Output the (x, y) coordinate of the center of the cell containing the given text.  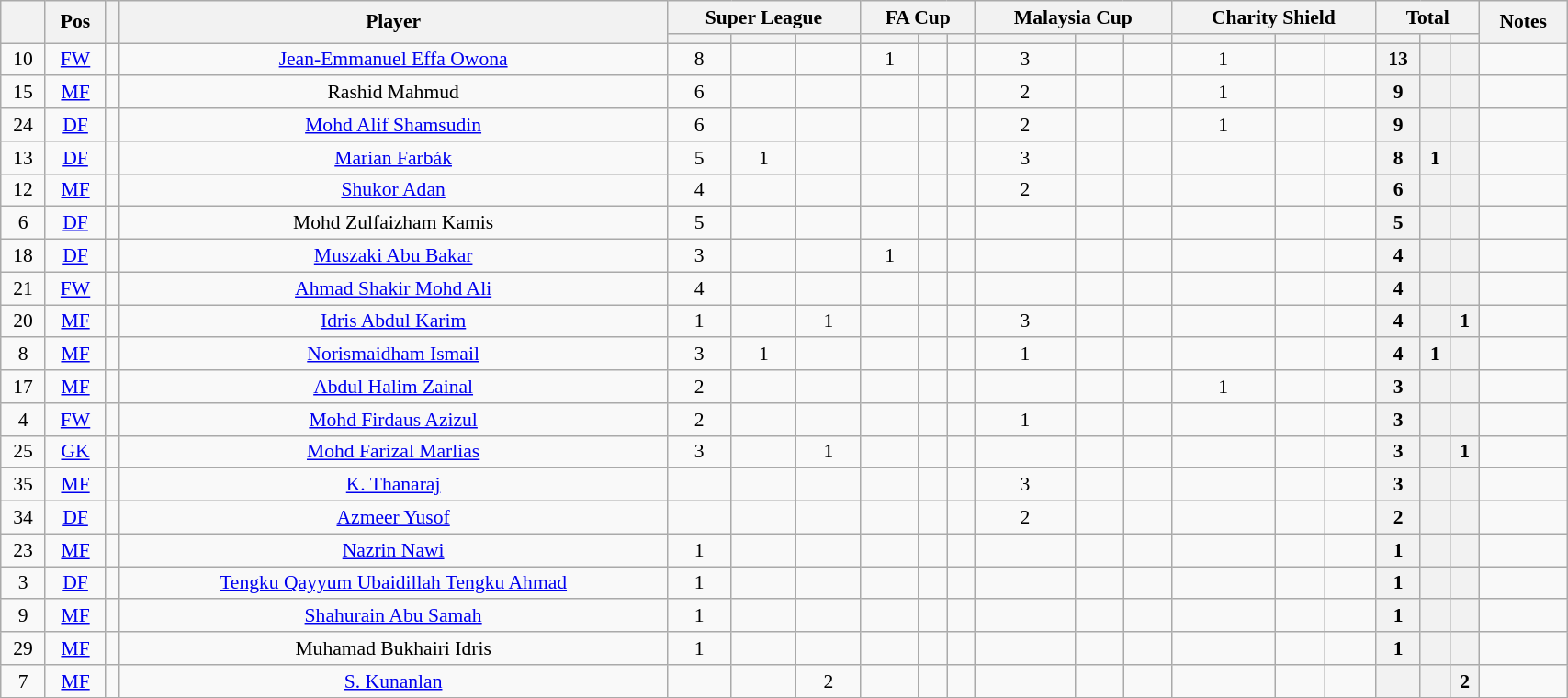
Mohd Firdaus Azizul (393, 420)
Muhamad Bukhairi Idris (393, 648)
Tengku Qayyum Ubaidillah Tengku Ahmad (393, 583)
Idris Abdul Karim (393, 321)
24 (24, 125)
Shahurain Abu Samah (393, 616)
Malaysia Cup (1074, 17)
23 (24, 550)
12 (24, 190)
Marian Farbák (393, 158)
Mohd Farizal Marlias (393, 452)
Super League (764, 17)
Mohd Zulfaizham Kamis (393, 223)
Total (1427, 17)
15 (24, 93)
Player (393, 22)
34 (24, 518)
Abdul Halim Zainal (393, 387)
25 (24, 452)
35 (24, 485)
Ahmad Shakir Mohd Ali (393, 288)
29 (24, 648)
Nazrin Nawi (393, 550)
GK (75, 452)
Charity Shield (1273, 17)
Jean-Emmanuel Effa Owona (393, 60)
Pos (75, 22)
Rashid Mahmud (393, 93)
Azmeer Yusof (393, 518)
17 (24, 387)
Shukor Adan (393, 190)
Norismaidham Ismail (393, 355)
FA Cup (919, 17)
Notes (1523, 22)
10 (24, 60)
21 (24, 288)
7 (24, 681)
Muszaki Abu Bakar (393, 256)
20 (24, 321)
K. Thanaraj (393, 485)
18 (24, 256)
S. Kunanlan (393, 681)
Mohd Alif Shamsudin (393, 125)
